Return the [X, Y] coordinate for the center point of the cell that contains the specified text.  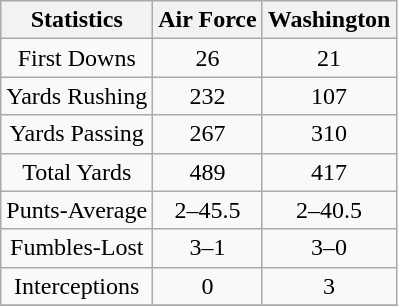
232 [208, 96]
Yards Passing [77, 134]
Total Yards [77, 172]
Statistics [77, 20]
Air Force [208, 20]
2–40.5 [329, 210]
26 [208, 58]
21 [329, 58]
107 [329, 96]
Washington [329, 20]
Interceptions [77, 286]
Fumbles-Lost [77, 248]
489 [208, 172]
417 [329, 172]
0 [208, 286]
3–0 [329, 248]
2–45.5 [208, 210]
267 [208, 134]
310 [329, 134]
3 [329, 286]
First Downs [77, 58]
Yards Rushing [77, 96]
3–1 [208, 248]
Punts-Average [77, 210]
